Search for the cell housing the specified text and yield its [x, y] center coordinate. 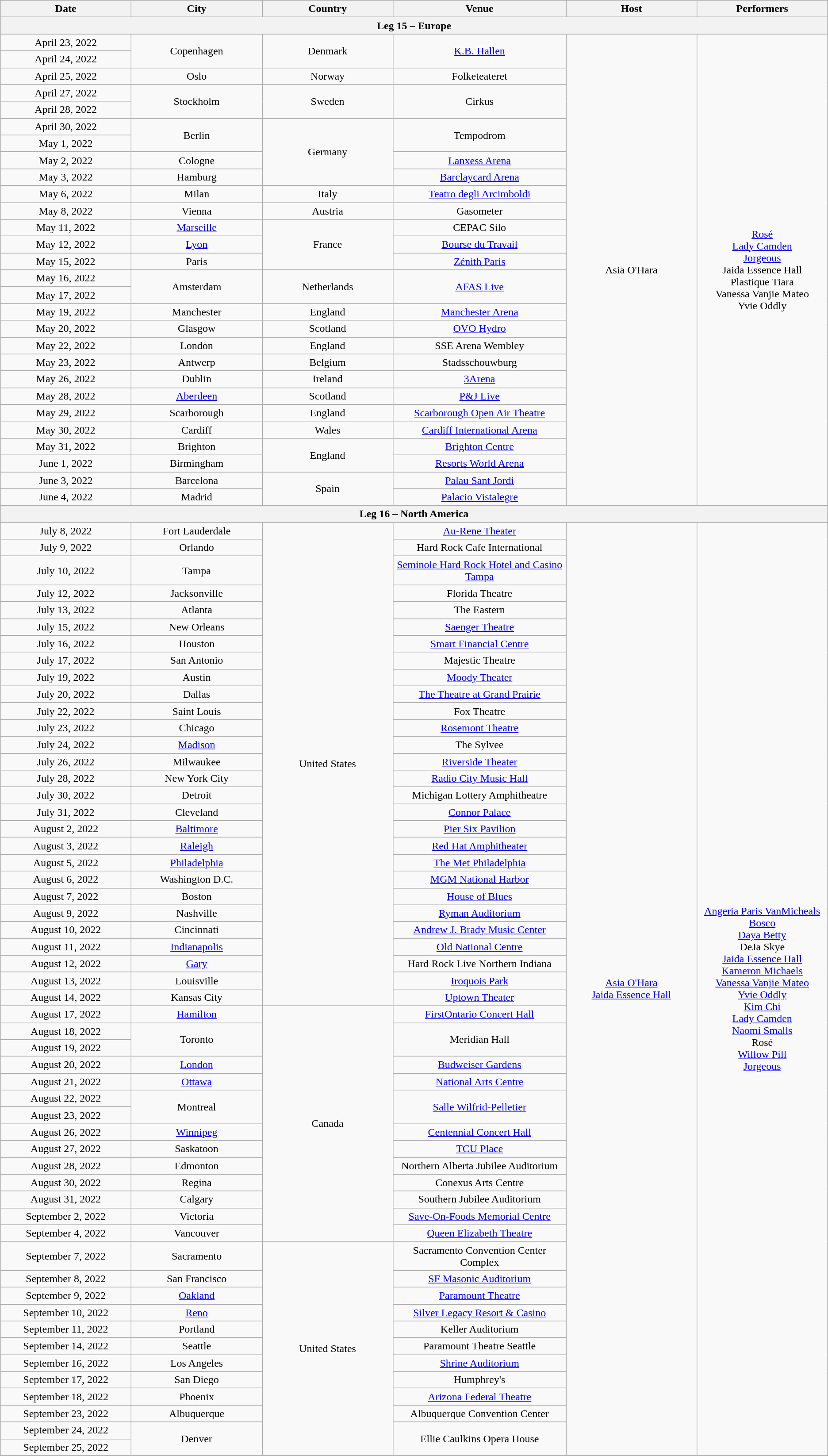
August 13, 2022 [66, 980]
Majestic Theatre [479, 661]
Oakland [196, 1295]
May 22, 2022 [66, 346]
Boston [196, 896]
France [328, 245]
Chicago [196, 728]
July 31, 2022 [66, 812]
Paramount Theatre [479, 1295]
Birmingham [196, 463]
July 24, 2022 [66, 745]
Seminole Hard Rock Hotel and Casino Tampa [479, 571]
Conexus Arts Centre [479, 1183]
April 23, 2022 [66, 42]
April 30, 2022 [66, 127]
Scarborough Open Air Theatre [479, 413]
August 22, 2022 [66, 1099]
Nashville [196, 913]
SSE Arena Wembley [479, 346]
Amsterdam [196, 287]
Keller Auditorium [479, 1329]
K.B. Hallen [479, 51]
September 10, 2022 [66, 1313]
Vancouver [196, 1233]
Saskatoon [196, 1149]
August 11, 2022 [66, 947]
May 2, 2022 [66, 160]
April 28, 2022 [66, 110]
Smart Financial Centre [479, 644]
AFAS Live [479, 287]
September 7, 2022 [66, 1256]
House of Blues [479, 896]
April 24, 2022 [66, 59]
Michigan Lottery Amphitheatre [479, 795]
Montreal [196, 1107]
Atlanta [196, 610]
The Met Philadelphia [479, 863]
RoséLady CamdenJorgeousJaida Essence HallPlastique TiaraVanessa Vanjie MateoYvie Oddly [762, 270]
Ireland [328, 379]
September 9, 2022 [66, 1295]
The Theatre at Grand Prairie [479, 694]
Belgium [328, 362]
Madrid [196, 497]
Jacksonville [196, 593]
Austin [196, 677]
September 24, 2022 [66, 1430]
Save-On-Foods Memorial Centre [479, 1216]
Silver Legacy Resort & Casino [479, 1313]
Hamburg [196, 177]
July 9, 2022 [66, 548]
Milan [196, 194]
August 20, 2022 [66, 1065]
August 28, 2022 [66, 1166]
Lanxess Arena [479, 160]
Raleigh [196, 846]
Leg 16 – North America [414, 514]
Resorts World Arena [479, 463]
Southern Jubilee Auditorium [479, 1199]
Wales [328, 430]
Palau Sant Jordi [479, 480]
July 8, 2022 [66, 531]
Oslo [196, 76]
September 14, 2022 [66, 1346]
May 26, 2022 [66, 379]
Barcelona [196, 480]
The Eastern [479, 610]
Connor Palace [479, 812]
Manchester [196, 312]
Dublin [196, 379]
Fort Lauderdale [196, 531]
Netherlands [328, 287]
SF Masonic Auditorium [479, 1279]
Orlando [196, 548]
August 6, 2022 [66, 880]
Florida Theatre [479, 593]
August 18, 2022 [66, 1031]
July 26, 2022 [66, 761]
July 12, 2022 [66, 593]
Reno [196, 1313]
Denmark [328, 51]
July 20, 2022 [66, 694]
Palacio Vistalegre [479, 497]
Stockholm [196, 101]
May 28, 2022 [66, 396]
May 6, 2022 [66, 194]
Kansas City [196, 997]
May 23, 2022 [66, 362]
July 16, 2022 [66, 644]
Cologne [196, 160]
August 17, 2022 [66, 1014]
OVO Hydro [479, 329]
Paris [196, 261]
Paramount Theatre Seattle [479, 1346]
May 30, 2022 [66, 430]
May 20, 2022 [66, 329]
Ellie Caulkins Opera House [479, 1439]
July 22, 2022 [66, 711]
Leg 15 – Europe [414, 26]
Cardiff [196, 430]
Germany [328, 152]
Aberdeen [196, 396]
August 26, 2022 [66, 1132]
Country [328, 9]
August 30, 2022 [66, 1183]
September 18, 2022 [66, 1397]
Moody Theater [479, 677]
Sacramento [196, 1256]
May 1, 2022 [66, 143]
September 11, 2022 [66, 1329]
Washington D.C. [196, 880]
Saenger Theatre [479, 627]
Brighton Centre [479, 446]
Tampa [196, 571]
Spain [328, 488]
Uptown Theater [479, 997]
Riverside Theater [479, 761]
Sacramento Convention Center Complex [479, 1256]
Salle Wilfrid-Pelletier [479, 1107]
The Sylvee [479, 745]
Ottawa [196, 1082]
August 14, 2022 [66, 997]
August 2, 2022 [66, 829]
July 30, 2022 [66, 795]
Red Hat Amphitheater [479, 846]
Tempodrom [479, 135]
Gary [196, 964]
TCU Place [479, 1149]
July 28, 2022 [66, 779]
Calgary [196, 1199]
August 21, 2022 [66, 1082]
Scarborough [196, 413]
Rosemont Theatre [479, 728]
Ryman Auditorium [479, 913]
Arizona Federal Theatre [479, 1397]
August 31, 2022 [66, 1199]
May 16, 2022 [66, 278]
San Diego [196, 1380]
Fox Theatre [479, 711]
City [196, 9]
May 19, 2022 [66, 312]
Andrew J. Brady Music Center [479, 930]
September 25, 2022 [66, 1447]
Berlin [196, 135]
Vienna [196, 211]
Lyon [196, 245]
Shrine Auditorium [479, 1363]
Copenhagen [196, 51]
Old National Centre [479, 947]
Pier Six Pavilion [479, 829]
Canada [328, 1124]
July 17, 2022 [66, 661]
August 19, 2022 [66, 1048]
Host [632, 9]
August 12, 2022 [66, 964]
Denver [196, 1439]
Budweiser Gardens [479, 1065]
Date [66, 9]
Italy [328, 194]
Radio City Music Hall [479, 779]
Portland [196, 1329]
May 17, 2022 [66, 295]
Toronto [196, 1040]
Northern Alberta Jubilee Auditorium [479, 1166]
MGM National Harbor [479, 880]
Meridian Hall [479, 1040]
Humphrey's [479, 1380]
August 23, 2022 [66, 1115]
Iroquois Park [479, 980]
May 12, 2022 [66, 245]
San Francisco [196, 1279]
September 8, 2022 [66, 1279]
September 16, 2022 [66, 1363]
May 31, 2022 [66, 446]
Hard Rock Cafe International [479, 548]
June 3, 2022 [66, 480]
FirstOntario Concert Hall [479, 1014]
May 15, 2022 [66, 261]
Manchester Arena [479, 312]
Norway [328, 76]
Los Angeles [196, 1363]
Baltimore [196, 829]
Hard Rock Live Northern Indiana [479, 964]
July 15, 2022 [66, 627]
Hamilton [196, 1014]
Marseille [196, 228]
Houston [196, 644]
Regina [196, 1183]
May 11, 2022 [66, 228]
Stadsschouwburg [479, 362]
Queen Elizabeth Theatre [479, 1233]
Au-Rene Theater [479, 531]
July 23, 2022 [66, 728]
Glasgow [196, 329]
Victoria [196, 1216]
Albuquerque [196, 1414]
Austria [328, 211]
San Antonio [196, 661]
July 19, 2022 [66, 677]
Cardiff International Arena [479, 430]
3Arena [479, 379]
Winnipeg [196, 1132]
Madison [196, 745]
Edmonton [196, 1166]
Asia O'HaraJaida Essence Hall [632, 989]
Asia O'Hara [632, 270]
Saint Louis [196, 711]
May 29, 2022 [66, 413]
Louisville [196, 980]
Cirkus [479, 101]
September 2, 2022 [66, 1216]
Cincinnati [196, 930]
Cleveland [196, 812]
June 4, 2022 [66, 497]
Philadelphia [196, 863]
Albuquerque Convention Center [479, 1414]
New York City [196, 779]
August 7, 2022 [66, 896]
New Orleans [196, 627]
August 10, 2022 [66, 930]
August 5, 2022 [66, 863]
Sweden [328, 101]
June 1, 2022 [66, 463]
Milwaukee [196, 761]
Zénith Paris [479, 261]
July 10, 2022 [66, 571]
Detroit [196, 795]
Folketeateret [479, 76]
Performers [762, 9]
Phoenix [196, 1397]
CEPAC Silo [479, 228]
April 25, 2022 [66, 76]
Bourse du Travail [479, 245]
August 9, 2022 [66, 913]
September 23, 2022 [66, 1414]
Seattle [196, 1346]
August 27, 2022 [66, 1149]
Gasometer [479, 211]
September 4, 2022 [66, 1233]
Venue [479, 9]
Dallas [196, 694]
Centennial Concert Hall [479, 1132]
Teatro degli Arcimboldi [479, 194]
May 3, 2022 [66, 177]
National Arts Centre [479, 1082]
Antwerp [196, 362]
Brighton [196, 446]
Indianapolis [196, 947]
May 8, 2022 [66, 211]
April 27, 2022 [66, 93]
August 3, 2022 [66, 846]
P&J Live [479, 396]
September 17, 2022 [66, 1380]
July 13, 2022 [66, 610]
Barclaycard Arena [479, 177]
